Identify which cell holds the provided text, then report its (X, Y) central coordinate. 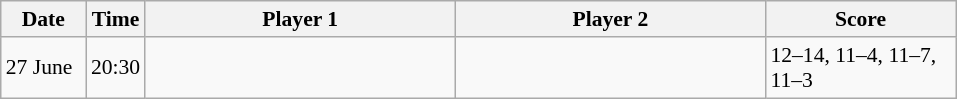
12–14, 11–4, 11–7, 11–3 (860, 68)
27 June (44, 68)
Date (44, 19)
20:30 (116, 68)
Score (860, 19)
Time (116, 19)
Player 1 (300, 19)
Player 2 (610, 19)
